Search for the cell housing the specified text and yield its [X, Y] center coordinate. 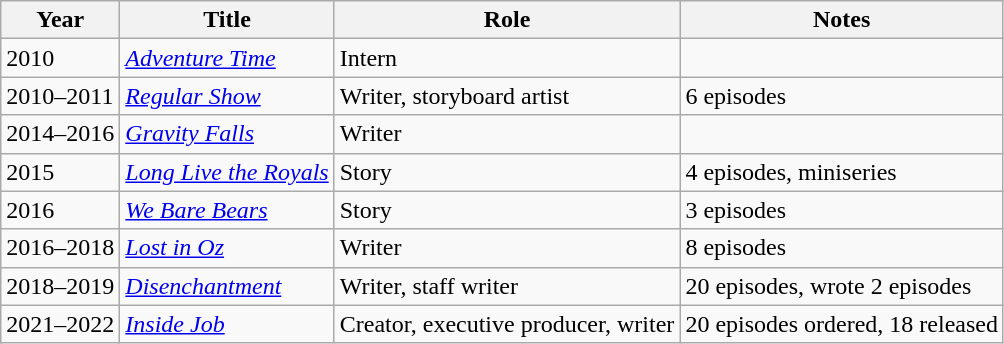
3 episodes [842, 210]
Gravity Falls [227, 134]
We Bare Bears [227, 210]
Year [60, 20]
Lost in Oz [227, 248]
2021–2022 [60, 324]
2010–2011 [60, 96]
Adventure Time [227, 58]
20 episodes, wrote 2 episodes [842, 286]
Role [507, 20]
Long Live the Royals [227, 172]
Inside Job [227, 324]
20 episodes ordered, 18 released [842, 324]
2010 [60, 58]
8 episodes [842, 248]
Writer, staff writer [507, 286]
Regular Show [227, 96]
6 episodes [842, 96]
2015 [60, 172]
2014–2016 [60, 134]
4 episodes, miniseries [842, 172]
Creator, executive producer, writer [507, 324]
Notes [842, 20]
Intern [507, 58]
Disenchantment [227, 286]
2016 [60, 210]
2018–2019 [60, 286]
Writer, storyboard artist [507, 96]
Title [227, 20]
2016–2018 [60, 248]
